Identify which cell holds the provided text, then report its (x, y) central coordinate. 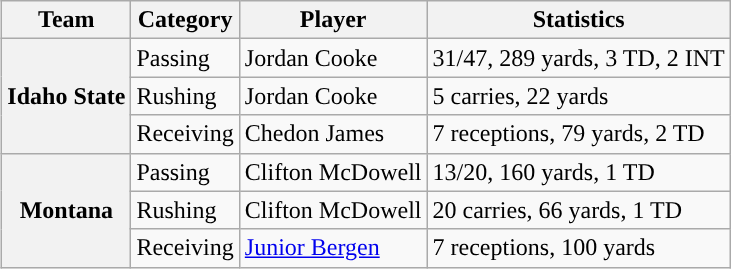
Idaho State (66, 96)
5 carries, 22 yards (578, 96)
Statistics (578, 20)
Category (185, 20)
7 receptions, 79 yards, 2 TD (578, 134)
Player (333, 20)
Montana (66, 210)
20 carries, 66 yards, 1 TD (578, 210)
13/20, 160 yards, 1 TD (578, 172)
Team (66, 20)
Chedon James (333, 134)
31/47, 289 yards, 3 TD, 2 INT (578, 58)
7 receptions, 100 yards (578, 248)
Junior Bergen (333, 248)
